Return [x, y] of the center of cell containing provided text 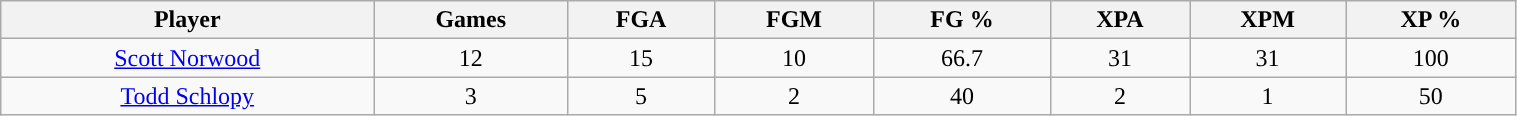
10 [794, 58]
50 [1431, 96]
12 [471, 58]
100 [1431, 58]
66.7 [962, 58]
Scott Norwood [188, 58]
FG % [962, 20]
FGA [642, 20]
XPA [1120, 20]
Player [188, 20]
5 [642, 96]
Todd Schlopy [188, 96]
15 [642, 58]
FGM [794, 20]
XP % [1431, 20]
40 [962, 96]
Games [471, 20]
1 [1268, 96]
3 [471, 96]
XPM [1268, 20]
